Locate the cell with the specified text and output its [X, Y] center coordinate. 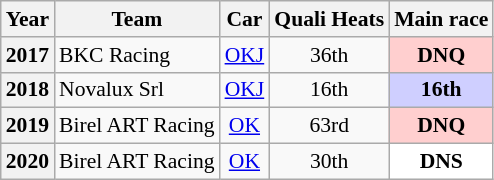
Main race [441, 19]
BKC Racing [137, 55]
2019 [28, 126]
Team [137, 19]
Quali Heats [329, 19]
63rd [329, 126]
DNS [441, 162]
36th [329, 55]
2017 [28, 55]
30th [329, 162]
Year [28, 19]
2020 [28, 162]
Car [245, 19]
Novalux Srl [137, 90]
2018 [28, 90]
